Detect which cell encompasses the target text, then output its [X, Y] center coordinate. 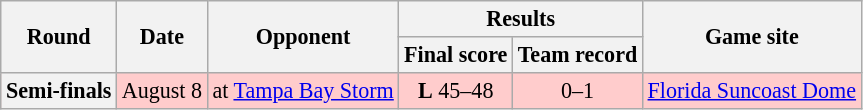
Game site [752, 36]
Results [520, 18]
Florida Suncoast Dome [752, 90]
Round [59, 36]
L 45–48 [456, 90]
Date [162, 36]
Team record [578, 54]
at Tampa Bay Storm [303, 90]
August 8 [162, 90]
Final score [456, 54]
0–1 [578, 90]
Opponent [303, 36]
Semi-finals [59, 90]
